Return [X, Y] of the center of cell containing provided text 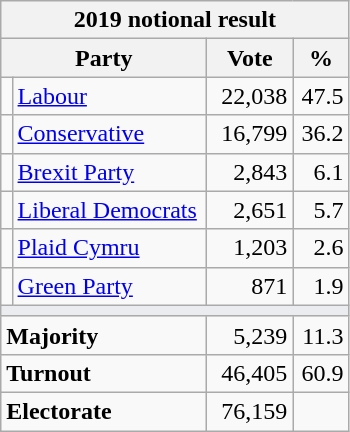
2,651 [250, 210]
2.6 [321, 248]
1.9 [321, 286]
60.9 [321, 373]
1,203 [250, 248]
Turnout [104, 373]
Majority [104, 335]
Conservative [110, 134]
11.3 [321, 335]
5,239 [250, 335]
Party [104, 58]
Electorate [104, 411]
871 [250, 286]
16,799 [250, 134]
Brexit Party [110, 172]
36.2 [321, 134]
76,159 [250, 411]
Plaid Cymru [110, 248]
Labour [110, 96]
% [321, 58]
47.5 [321, 96]
22,038 [250, 96]
Green Party [110, 286]
5.7 [321, 210]
6.1 [321, 172]
46,405 [250, 373]
2019 notional result [175, 20]
Liberal Democrats [110, 210]
2,843 [250, 172]
Vote [250, 58]
